Determine the [X, Y] coordinate at the center of the cell enclosing the given text.  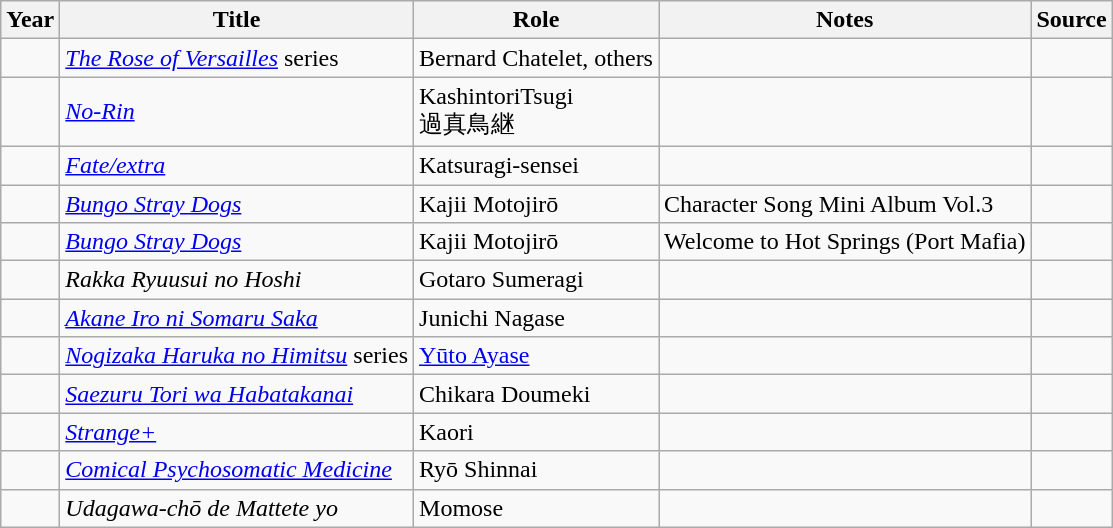
Character Song Mini Album Vol.3 [844, 203]
Role [536, 20]
Chikara Doumeki [536, 394]
Kaori [536, 432]
Gotaro Sumeragi [536, 280]
Bernard Chatelet, others [536, 58]
Akane Iro ni Somaru Saka [237, 318]
Title [237, 20]
Nogizaka Haruka no Himitsu series [237, 356]
Momose [536, 508]
KashintoriTsugi過真鳥継 [536, 112]
Notes [844, 20]
The Rose of Versailles series [237, 58]
Fate/extra [237, 165]
Saezuru Tori wa Habatakanai [237, 394]
Yūto Ayase [536, 356]
Comical Psychosomatic Medicine [237, 470]
Udagawa-chō de Mattete yo [237, 508]
Katsuragi-sensei [536, 165]
Year [30, 20]
Rakka Ryuusui no Hoshi [237, 280]
No-Rin [237, 112]
Ryō Shinnai [536, 470]
Source [1072, 20]
Junichi Nagase [536, 318]
Welcome to Hot Springs (Port Mafia) [844, 242]
Strange+ [237, 432]
